For the text-containing cell, return its midpoint in [x, y] coordinate format. 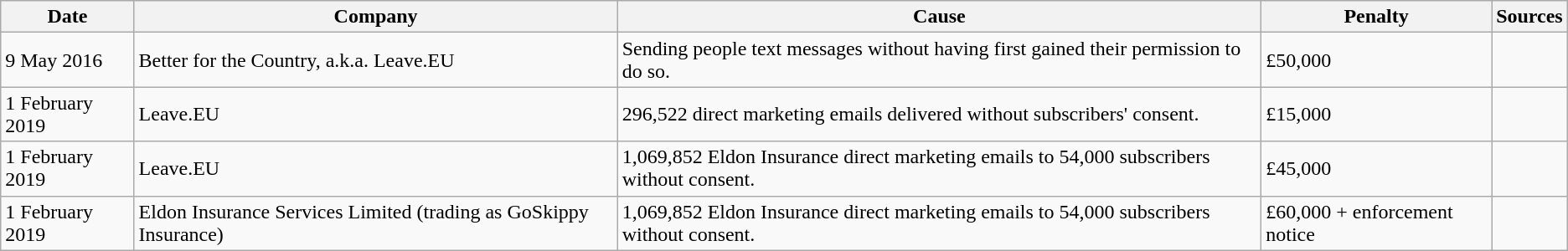
Date [67, 17]
Eldon Insurance Services Limited (trading as GoSkippy Insurance) [375, 223]
£45,000 [1377, 169]
£60,000 + enforcement notice [1377, 223]
9 May 2016 [67, 60]
Company [375, 17]
Cause [940, 17]
£15,000 [1377, 114]
Sending people text messages without having first gained their permission to do so. [940, 60]
Penalty [1377, 17]
Sources [1529, 17]
296,522 direct marketing emails delivered without subscribers' consent. [940, 114]
Better for the Country, a.k.a. Leave.EU [375, 60]
£50,000 [1377, 60]
